Search for the cell housing the specified text and yield its [X, Y] center coordinate. 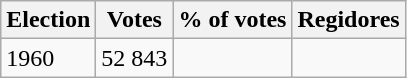
Election [48, 20]
Regidores [348, 20]
1960 [48, 58]
% of votes [232, 20]
Votes [134, 20]
52 843 [134, 58]
